Return (x, y) of the center of cell containing provided text 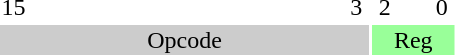
Reg (413, 40)
Opcode (184, 40)
